From the cell containing the given text, extract its center point as (X, Y) coordinate. 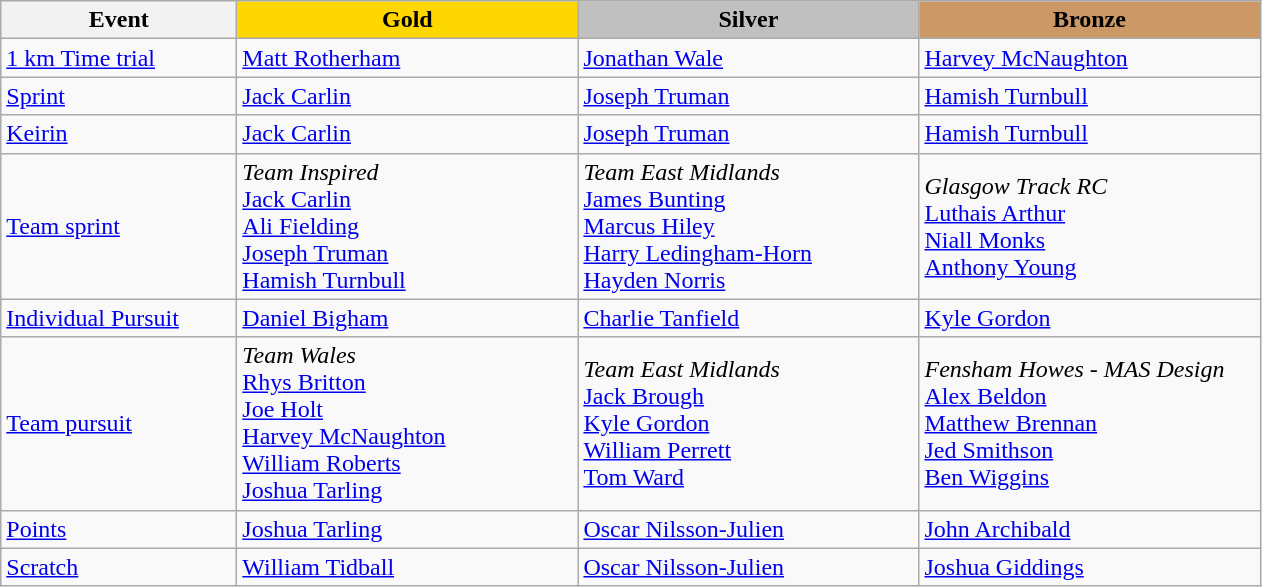
Matt Rotherham (408, 58)
Points (119, 529)
Harvey McNaughton (1090, 58)
Joshua Tarling (408, 529)
Daniel Bigham (408, 318)
Jonathan Wale (748, 58)
John Archibald (1090, 529)
Gold (408, 20)
Event (119, 20)
Team sprint (119, 226)
Team East MidlandsJames BuntingMarcus HileyHarry Ledingham-HornHayden Norris (748, 226)
Fensham Howes - MAS DesignAlex BeldonMatthew BrennanJed SmithsonBen Wiggins (1090, 424)
Team pursuit (119, 424)
Scratch (119, 567)
Keirin (119, 134)
Charlie Tanfield (748, 318)
Sprint (119, 96)
Team InspiredJack CarlinAli FieldingJoseph TrumanHamish Turnbull (408, 226)
Bronze (1090, 20)
Kyle Gordon (1090, 318)
Joshua Giddings (1090, 567)
Team WalesRhys BrittonJoe HoltHarvey McNaughtonWilliam RobertsJoshua Tarling (408, 424)
1 km Time trial (119, 58)
Individual Pursuit (119, 318)
Glasgow Track RCLuthais ArthurNiall MonksAnthony Young (1090, 226)
Silver (748, 20)
William Tidball (408, 567)
Team East MidlandsJack BroughKyle GordonWilliam PerrettTom Ward (748, 424)
